Scan for the cell matching the given text and deliver its (x, y) coordinate at center. 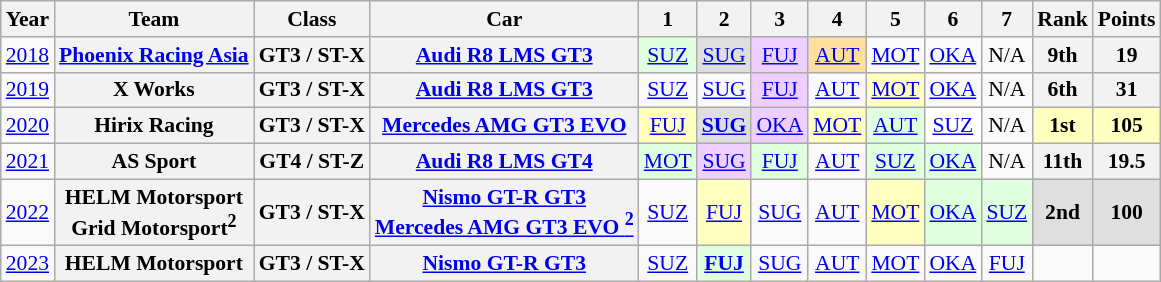
Year (28, 19)
2nd (1062, 212)
Audi R8 LMS GT4 (504, 162)
Mercedes AMG GT3 EVO (504, 126)
Car (504, 19)
7 (1006, 19)
9th (1062, 55)
Phoenix Racing Asia (154, 55)
Points (1127, 19)
HELM MotorsportGrid Motorsport2 (154, 212)
11th (1062, 162)
19 (1127, 55)
2018 (28, 55)
Team (154, 19)
3 (780, 19)
Class (312, 19)
2020 (28, 126)
Rank (1062, 19)
6 (952, 19)
2019 (28, 90)
2 (724, 19)
6th (1062, 90)
GT4 / ST-Z (312, 162)
5 (895, 19)
1 (668, 19)
19.5 (1127, 162)
105 (1127, 126)
100 (1127, 212)
HELM Motorsport (154, 264)
2023 (28, 264)
4 (837, 19)
Hirix Racing (154, 126)
31 (1127, 90)
AS Sport (154, 162)
1st (1062, 126)
Nismo GT-R GT3Mercedes AMG GT3 EVO 2 (504, 212)
2021 (28, 162)
X Works (154, 90)
2022 (28, 212)
Nismo GT-R GT3 (504, 264)
